Locate the cell with the specified text and output its (x, y) center coordinate. 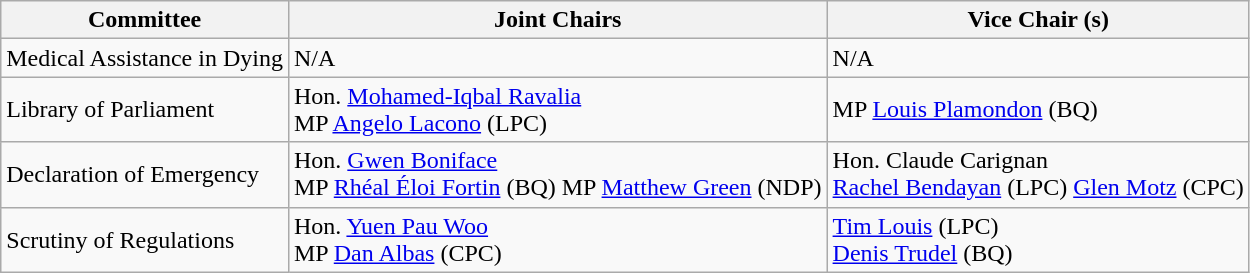
Joint Chairs (558, 20)
Vice Chair (s) (1038, 20)
Hon. Mohamed-Iqbal RavaliaMP Angelo Lacono (LPC) (558, 110)
Medical Assistance in Dying (145, 58)
Hon. Yuen Pau WooMP Dan Albas (CPC) (558, 240)
Tim Louis (LPC)Denis Trudel (BQ) (1038, 240)
Committee (145, 20)
Hon. Claude CarignanRachel Bendayan (LPC) Glen Motz (CPC) (1038, 174)
Hon. Gwen BonifaceMP Rhéal Éloi Fortin (BQ) MP Matthew Green (NDP) (558, 174)
Scrutiny of Regulations (145, 240)
MP Louis Plamondon (BQ) (1038, 110)
Library of Parliament (145, 110)
Declaration of Emergency (145, 174)
